Find where the given text appears and provide that cell's center as [X, Y] coordinate. 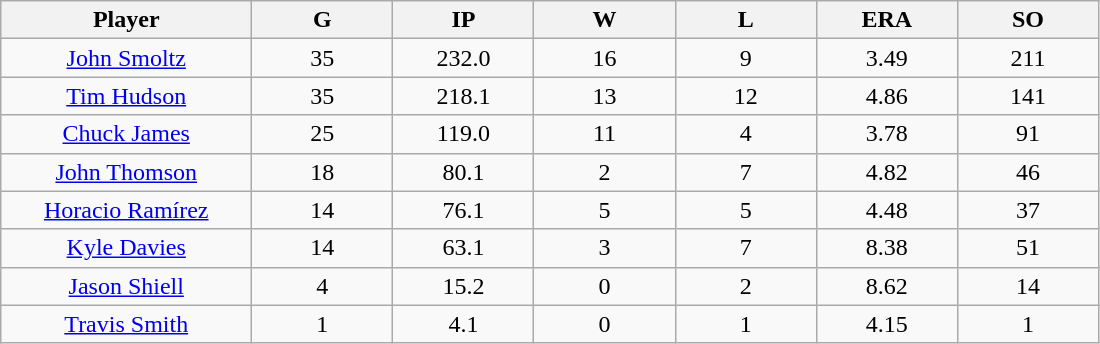
13 [604, 96]
211 [1028, 58]
141 [1028, 96]
8.38 [886, 248]
9 [746, 58]
8.62 [886, 286]
Jason Shiell [126, 286]
119.0 [464, 134]
63.1 [464, 248]
SO [1028, 20]
25 [322, 134]
16 [604, 58]
John Thomson [126, 172]
Travis Smith [126, 324]
12 [746, 96]
91 [1028, 134]
3.78 [886, 134]
W [604, 20]
4.15 [886, 324]
15.2 [464, 286]
4.82 [886, 172]
Player [126, 20]
Chuck James [126, 134]
51 [1028, 248]
3.49 [886, 58]
IP [464, 20]
John Smoltz [126, 58]
18 [322, 172]
Kyle Davies [126, 248]
76.1 [464, 210]
3 [604, 248]
G [322, 20]
4.86 [886, 96]
46 [1028, 172]
232.0 [464, 58]
ERA [886, 20]
218.1 [464, 96]
80.1 [464, 172]
37 [1028, 210]
Horacio Ramírez [126, 210]
4.48 [886, 210]
L [746, 20]
Tim Hudson [126, 96]
11 [604, 134]
4.1 [464, 324]
